Extract the (x, y) coordinate from the center of the cell holding the provided text.  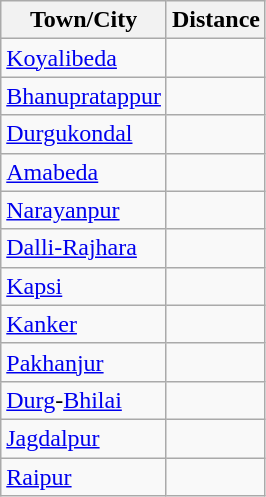
Town/City (84, 20)
Amabeda (84, 172)
Durgukondal (84, 134)
Durg-Bhilai (84, 400)
Bhanupratappur (84, 96)
Kanker (84, 324)
Kapsi (84, 286)
Pakhanjur (84, 362)
Koyalibeda (84, 58)
Distance (216, 20)
Narayanpur (84, 210)
Dalli-Rajhara (84, 248)
Jagdalpur (84, 438)
Raipur (84, 477)
